Determine the (X, Y) coordinate at the center of the cell enclosing the given text.  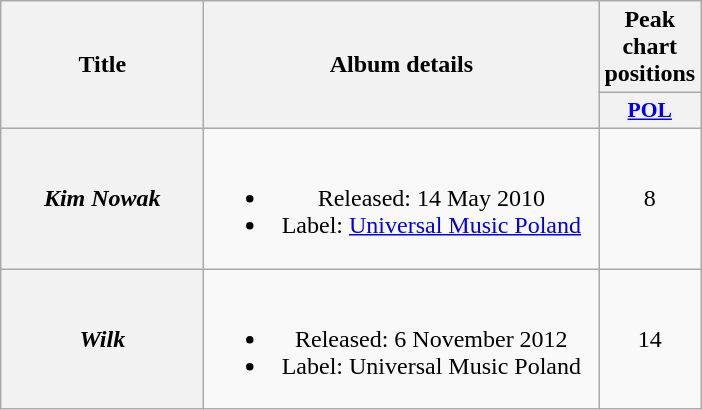
POL (650, 111)
Title (102, 65)
Album details (402, 65)
Released: 6 November 2012Label: Universal Music Poland (402, 338)
Wilk (102, 338)
Kim Nowak (102, 198)
Released: 14 May 2010Label: Universal Music Poland (402, 198)
8 (650, 198)
14 (650, 338)
Peak chart positions (650, 47)
